Extract the [X, Y] coordinate from the center of the cell holding the provided text.  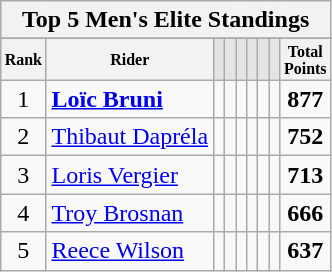
Troy Brosnan [130, 213]
Rider [130, 60]
Loïc Bruni [130, 99]
877 [306, 99]
4 [24, 213]
Rank [24, 60]
752 [306, 137]
5 [24, 251]
666 [306, 213]
1 [24, 99]
Reece Wilson [130, 251]
2 [24, 137]
Thibaut Dapréla [130, 137]
713 [306, 175]
3 [24, 175]
TotalPoints [306, 60]
637 [306, 251]
Top 5 Men's Elite Standings [166, 20]
Loris Vergier [130, 175]
